Search for the cell housing the specified text and yield its (X, Y) center coordinate. 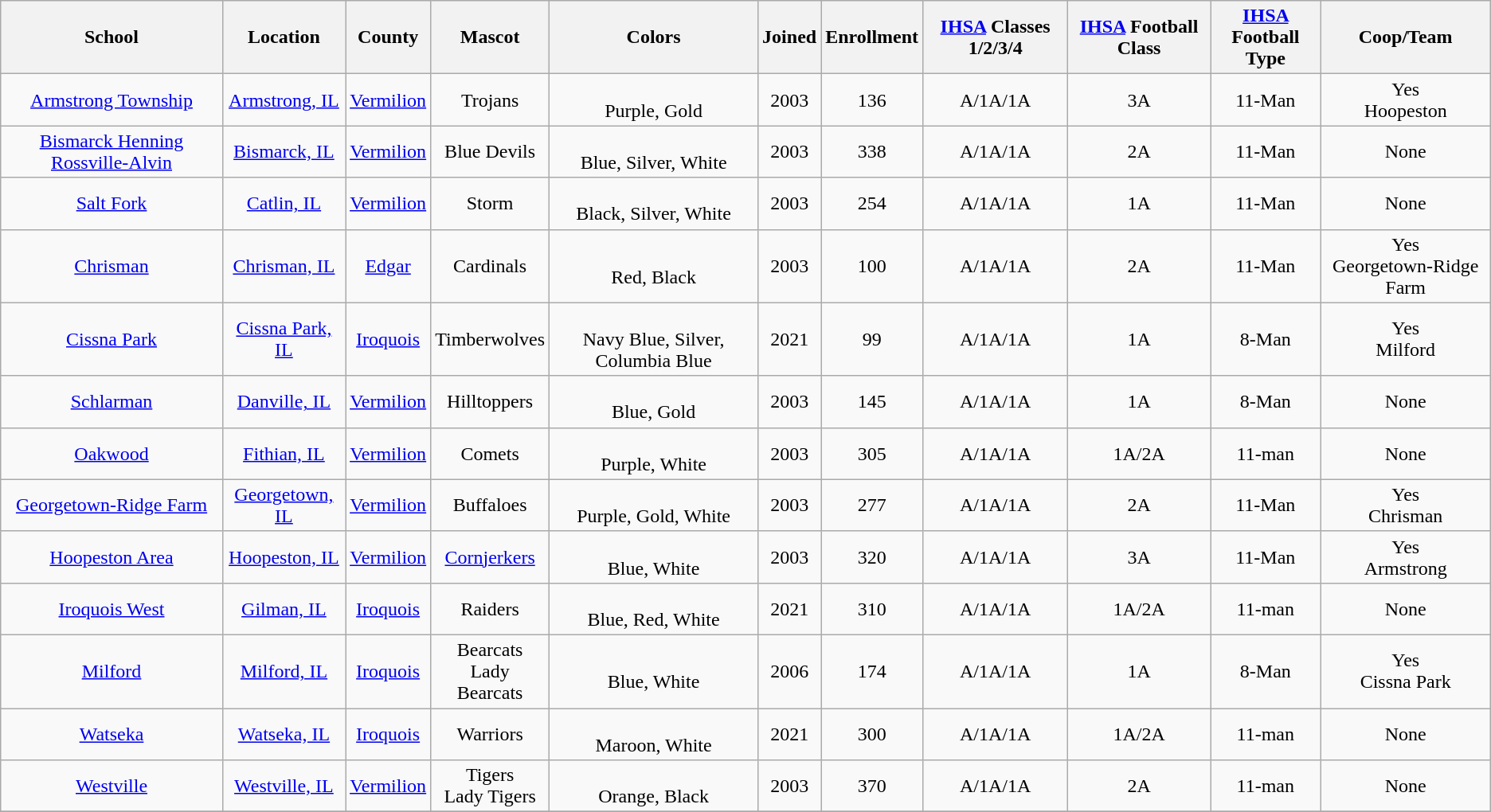
School (112, 37)
Iroquois West (112, 608)
310 (872, 608)
Bismarck, IL (284, 151)
370 (872, 787)
YesChrisman (1405, 505)
Watseka (112, 734)
Enrollment (872, 37)
Mascot (491, 37)
Buffaloes (491, 505)
320 (872, 557)
Westville, IL (284, 787)
Purple, Gold (654, 100)
BearcatsLady Bearcats (491, 671)
Bismarck Henning Rossville-Alvin (112, 151)
277 (872, 505)
Purple, White (654, 454)
Joined (790, 37)
Westville (112, 787)
Edgar (389, 266)
Chrisman (112, 266)
Maroon, White (654, 734)
Trojans (491, 100)
Oakwood (112, 454)
300 (872, 734)
County (389, 37)
Blue, Gold (654, 401)
Timberwolves (491, 339)
Georgetown, IL (284, 505)
Cornjerkers (491, 557)
IHSA Classes 1/2/3/4 (996, 37)
Coop/Team (1405, 37)
Red, Black (654, 266)
Milford, IL (284, 671)
305 (872, 454)
YesGeorgetown-Ridge Farm (1405, 266)
136 (872, 100)
Gilman, IL (284, 608)
Chrisman, IL (284, 266)
YesCissna Park (1405, 671)
2006 (790, 671)
Navy Blue, Silver, Columbia Blue (654, 339)
Cardinals (491, 266)
Warriors (491, 734)
Fithian, IL (284, 454)
Salt Fork (112, 204)
Watseka, IL (284, 734)
Blue, Silver, White (654, 151)
IHSA Football Class (1139, 37)
99 (872, 339)
TigersLady Tigers (491, 787)
Hilltoppers (491, 401)
YesHoopeston (1405, 100)
Catlin, IL (284, 204)
Blue Devils (491, 151)
Cissna Park (112, 339)
Black, Silver, White (654, 204)
Hoopeston, IL (284, 557)
Comets (491, 454)
Danville, IL (284, 401)
100 (872, 266)
IHSA FootballType (1266, 37)
Milford (112, 671)
Cissna Park, IL (284, 339)
Colors (654, 37)
Georgetown-Ridge Farm (112, 505)
Purple, Gold, White (654, 505)
Armstrong, IL (284, 100)
Hoopeston Area (112, 557)
Armstrong Township (112, 100)
Schlarman (112, 401)
254 (872, 204)
145 (872, 401)
Location (284, 37)
338 (872, 151)
YesArmstrong (1405, 557)
Blue, Red, White (654, 608)
174 (872, 671)
YesMilford (1405, 339)
Orange, Black (654, 787)
Storm (491, 204)
Raiders (491, 608)
